From the cell containing the given text, extract its center point as [x, y] coordinate. 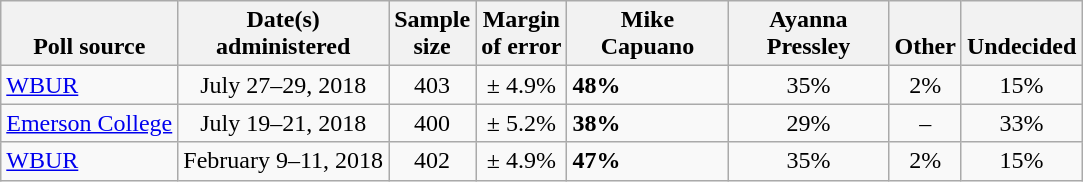
Other [925, 34]
38% [648, 123]
MikeCapuano [648, 34]
Emerson College [90, 123]
29% [808, 123]
402 [432, 161]
47% [648, 161]
403 [432, 85]
33% [1021, 123]
Marginof error [522, 34]
± 5.2% [522, 123]
Samplesize [432, 34]
February 9–11, 2018 [284, 161]
Undecided [1021, 34]
400 [432, 123]
AyannaPressley [808, 34]
Date(s)administered [284, 34]
48% [648, 85]
July 27–29, 2018 [284, 85]
– [925, 123]
July 19–21, 2018 [284, 123]
Poll source [90, 34]
